Return the [x, y] coordinate for the center point of the cell that contains the specified text.  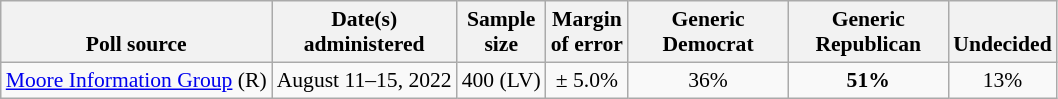
Moore Information Group (R) [136, 80]
± 5.0% [587, 80]
Undecided [1002, 32]
GenericDemocrat [708, 32]
Marginof error [587, 32]
Date(s)administered [364, 32]
August 11–15, 2022 [364, 80]
Samplesize [502, 32]
400 (LV) [502, 80]
Poll source [136, 32]
36% [708, 80]
GenericRepublican [868, 32]
51% [868, 80]
13% [1002, 80]
